Pinpoint the cell where the given text exists, returning its (x, y) midpoint coordinate. 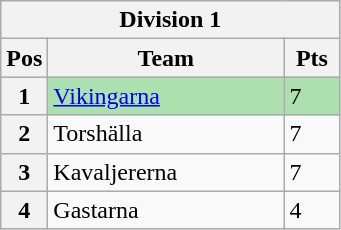
Team (166, 58)
Pts (312, 58)
2 (24, 134)
Vikingarna (166, 96)
1 (24, 96)
Gastarna (166, 210)
Division 1 (170, 20)
Pos (24, 58)
Kavaljererna (166, 172)
Torshälla (166, 134)
3 (24, 172)
